Output the (x, y) coordinate of the center of the cell containing the given text.  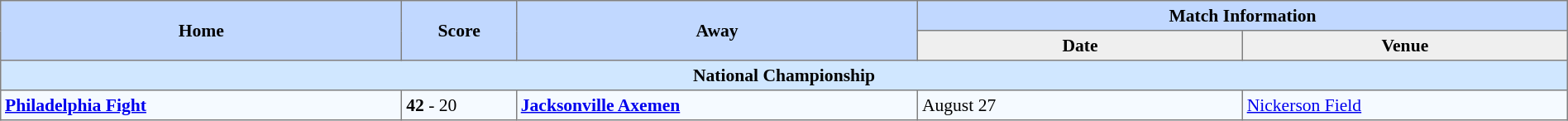
Match Information (1243, 16)
Score (460, 31)
Date (1080, 46)
Home (202, 31)
Jacksonville Axemen (716, 105)
Venue (1404, 46)
42 - 20 (460, 105)
Nickerson Field (1404, 105)
National Championship (784, 75)
August 27 (1080, 105)
Philadelphia Fight (202, 105)
Away (716, 31)
